Return the [x, y] coordinate for the center point of the cell that contains the specified text.  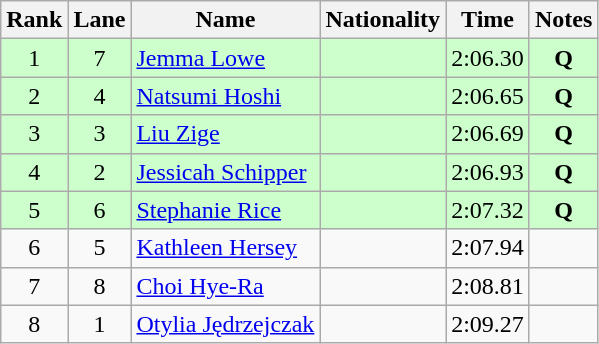
2:06.69 [488, 134]
Nationality [383, 20]
2:06.65 [488, 96]
2:08.81 [488, 286]
Time [488, 20]
2:09.27 [488, 324]
Notes [563, 20]
Liu Zige [226, 134]
Natsumi Hoshi [226, 96]
Kathleen Hersey [226, 248]
Rank [34, 20]
2:06.93 [488, 172]
2:07.32 [488, 210]
Stephanie Rice [226, 210]
Otylia Jędrzejczak [226, 324]
2:06.30 [488, 58]
Name [226, 20]
2:07.94 [488, 248]
Jessicah Schipper [226, 172]
Lane [100, 20]
Choi Hye-Ra [226, 286]
Jemma Lowe [226, 58]
